Locate the cell with the specified text and output its [x, y] center coordinate. 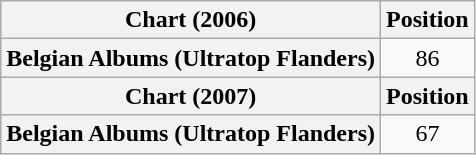
86 [428, 58]
Chart (2007) [191, 96]
67 [428, 134]
Chart (2006) [191, 20]
